Scan for the cell matching the given text and deliver its (x, y) coordinate at center. 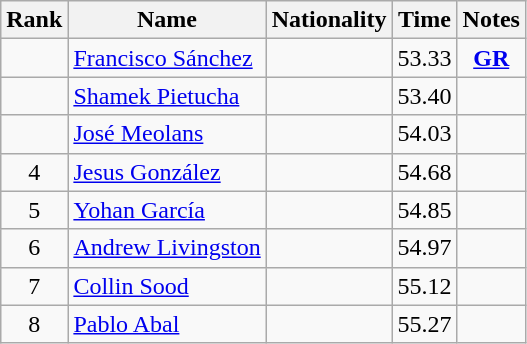
54.97 (424, 248)
53.40 (424, 96)
55.12 (424, 286)
4 (34, 172)
8 (34, 324)
5 (34, 210)
Francisco Sánchez (167, 58)
Andrew Livingston (167, 248)
José Meolans (167, 134)
55.27 (424, 324)
Yohan García (167, 210)
54.03 (424, 134)
Time (424, 20)
Rank (34, 20)
54.68 (424, 172)
Name (167, 20)
GR (491, 58)
Jesus González (167, 172)
54.85 (424, 210)
7 (34, 286)
53.33 (424, 58)
Notes (491, 20)
Collin Sood (167, 286)
6 (34, 248)
Nationality (329, 20)
Pablo Abal (167, 324)
Shamek Pietucha (167, 96)
